Detect which cell encompasses the target text, then output its [X, Y] center coordinate. 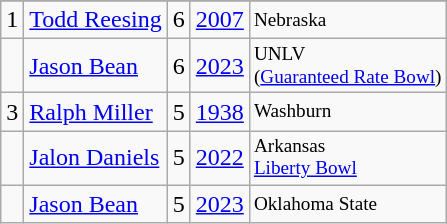
1938 [220, 112]
2007 [220, 20]
Washburn [348, 112]
Oklahoma State [348, 204]
Jalon Daniels [96, 158]
2022 [220, 158]
ArkansasLiberty Bowl [348, 158]
1 [12, 20]
UNLV(Guaranteed Rate Bowl) [348, 66]
Nebraska [348, 20]
Ralph Miller [96, 112]
Todd Reesing [96, 20]
3 [12, 112]
